Scan for the cell matching the given text and deliver its (x, y) coordinate at center. 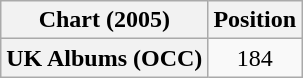
UK Albums (OCC) (104, 58)
184 (255, 58)
Position (255, 20)
Chart (2005) (104, 20)
